Output the [X, Y] coordinate of the center of the cell containing the given text.  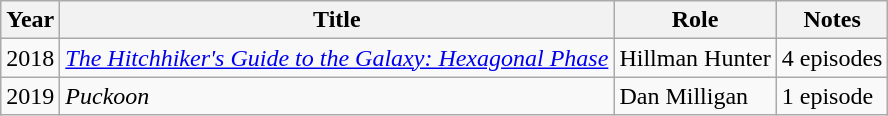
1 episode [832, 96]
Role [695, 20]
Hillman Hunter [695, 58]
Dan Milligan [695, 96]
2019 [30, 96]
Year [30, 20]
2018 [30, 58]
Notes [832, 20]
4 episodes [832, 58]
Title [337, 20]
Puckoon [337, 96]
The Hitchhiker's Guide to the Galaxy: Hexagonal Phase [337, 58]
